Locate the cell with the specified text and output its (x, y) center coordinate. 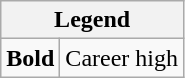
Bold (30, 58)
Legend (92, 20)
Career high (122, 58)
